Find where the given text appears and provide that cell's center as [x, y] coordinate. 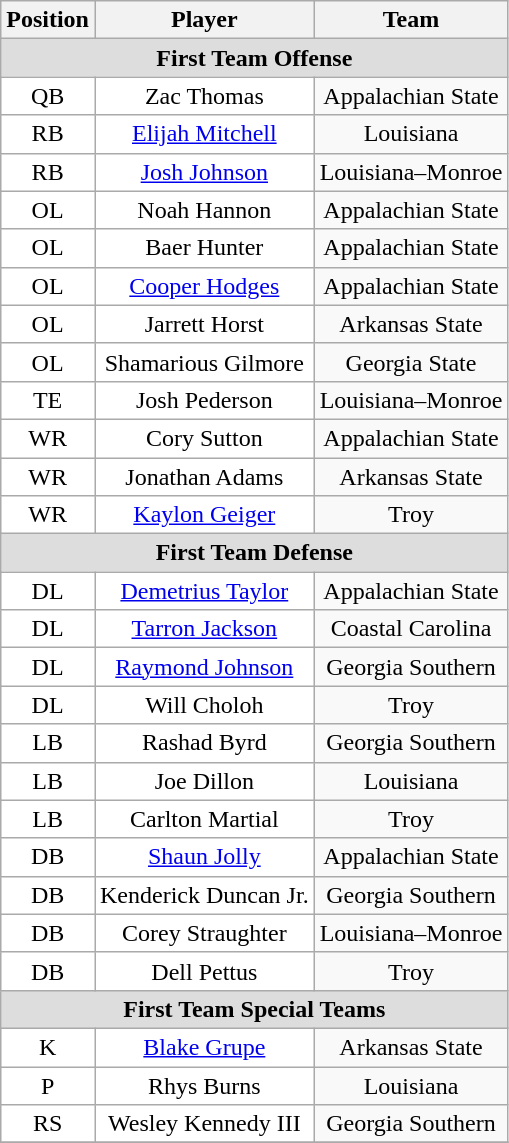
Player [204, 20]
Rhys Burns [204, 1085]
Baer Hunter [204, 248]
Kenderick Duncan Jr. [204, 895]
Shamarious Gilmore [204, 362]
Position [48, 20]
QB [48, 96]
Josh Johnson [204, 172]
Joe Dillon [204, 781]
Zac Thomas [204, 96]
Kaylon Geiger [204, 515]
First Team Special Teams [254, 1009]
Demetrius Taylor [204, 591]
Wesley Kennedy III [204, 1124]
First Team Offense [254, 58]
Noah Hannon [204, 210]
K [48, 1047]
Jonathan Adams [204, 477]
Jarrett Horst [204, 324]
Cooper Hodges [204, 286]
Rashad Byrd [204, 743]
Carlton Martial [204, 819]
Blake Grupe [204, 1047]
TE [48, 400]
Will Choloh [204, 705]
Coastal Carolina [411, 629]
Tarron Jackson [204, 629]
Elijah Mitchell [204, 134]
Corey Straughter [204, 933]
RS [48, 1124]
Raymond Johnson [204, 667]
Dell Pettus [204, 971]
Cory Sutton [204, 438]
Team [411, 20]
Shaun Jolly [204, 857]
First Team Defense [254, 553]
Josh Pederson [204, 400]
Georgia State [411, 362]
P [48, 1085]
